Detect which cell encompasses the target text, then output its (X, Y) center coordinate. 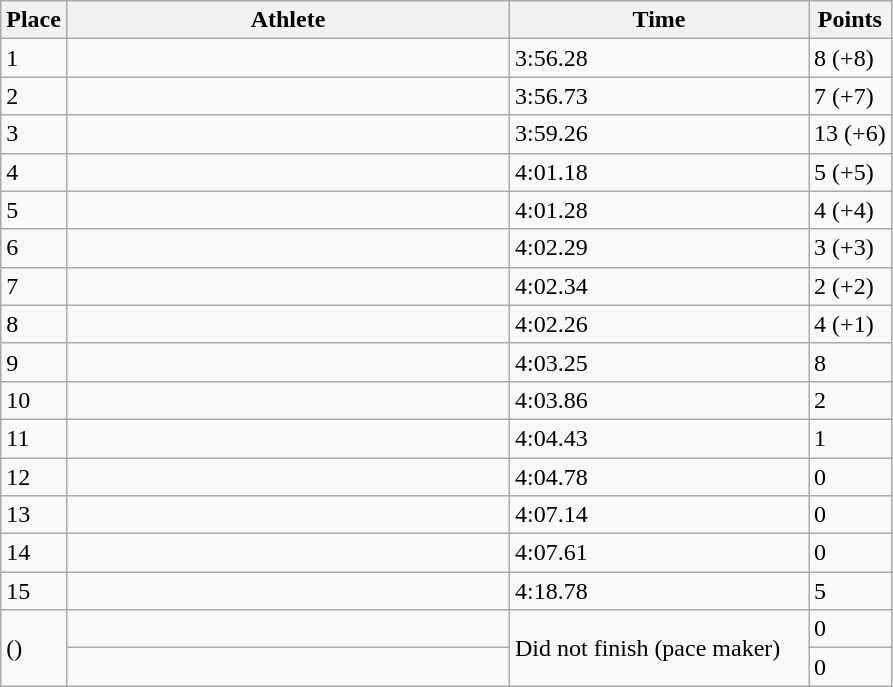
4:03.25 (660, 362)
3:56.28 (660, 58)
4:04.43 (660, 438)
4:01.18 (660, 172)
4:01.28 (660, 210)
3:59.26 (660, 134)
9 (34, 362)
15 (34, 591)
4:02.34 (660, 286)
7 (+7) (850, 96)
4:07.14 (660, 515)
4 (34, 172)
4:02.29 (660, 248)
12 (34, 477)
8 (+8) (850, 58)
4:03.86 (660, 400)
13 (34, 515)
() (34, 648)
4:04.78 (660, 477)
Time (660, 20)
7 (34, 286)
14 (34, 553)
4 (+1) (850, 324)
Points (850, 20)
Athlete (288, 20)
13 (+6) (850, 134)
Did not finish (pace maker) (660, 648)
4:02.26 (660, 324)
3 (+3) (850, 248)
2 (+2) (850, 286)
4:07.61 (660, 553)
4 (+4) (850, 210)
4:18.78 (660, 591)
3:56.73 (660, 96)
5 (+5) (850, 172)
10 (34, 400)
Place (34, 20)
6 (34, 248)
11 (34, 438)
3 (34, 134)
